Locate the cell with the specified text and output its (X, Y) center coordinate. 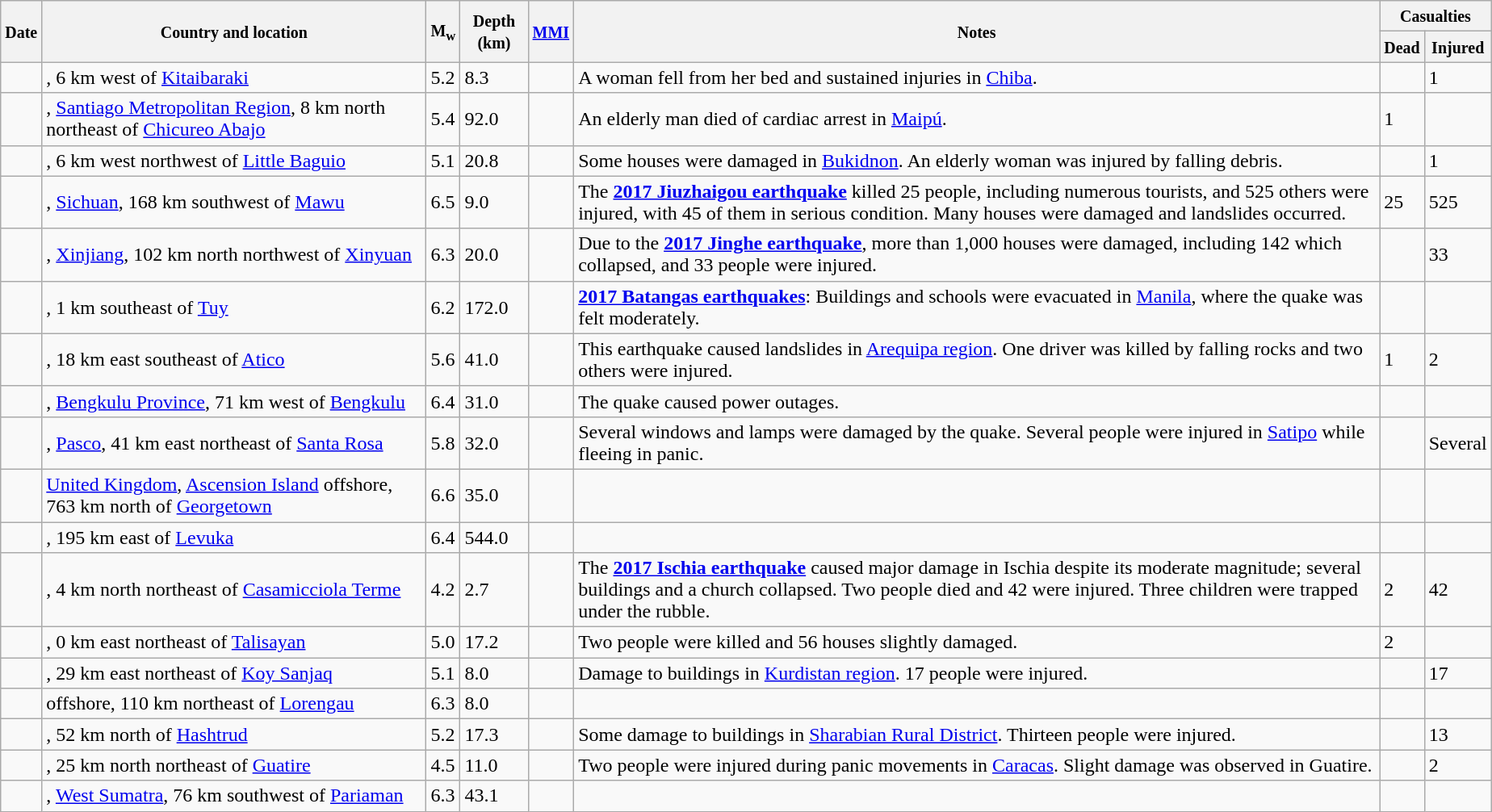
, 1 km southeast of Tuy (234, 307)
The quake caused power outages. (977, 401)
35.0 (494, 496)
Some damage to buildings in Sharabian Rural District. Thirteen people were injured. (977, 735)
, 0 km east northeast of Talisayan (234, 642)
Notes (977, 31)
offshore, 110 km northeast of Lorengau (234, 704)
9.0 (494, 202)
17 (1458, 673)
11.0 (494, 765)
, Pasco, 41 km east northeast of Santa Rosa (234, 442)
, Sichuan, 168 km southwest of Mawu (234, 202)
, Santiago Metropolitan Region, 8 km north northeast of Chicureo Abajo (234, 119)
, Xinjiang, 102 km north northwest of Xinyuan (234, 255)
4.2 (443, 590)
Mw (443, 31)
6.6 (443, 496)
20.8 (494, 161)
6.2 (443, 307)
Casualties (1435, 16)
20.0 (494, 255)
41.0 (494, 360)
, 6 km west northwest of Little Baguio (234, 161)
, West Sumatra, 76 km southwest of Pariaman (234, 796)
2.7 (494, 590)
Depth (km) (494, 31)
, 4 km north northeast of Casamicciola Terme (234, 590)
4.5 (443, 765)
This earthquake caused landslides in Arequipa region. One driver was killed by falling rocks and two others were injured. (977, 360)
5.6 (443, 360)
33 (1458, 255)
, 25 km north northeast of Guatire (234, 765)
42 (1458, 590)
Due to the 2017 Jinghe earthquake, more than 1,000 houses were damaged, including 142 which collapsed, and 33 people were injured. (977, 255)
Some houses were damaged in Bukidnon. An elderly woman was injured by falling debris. (977, 161)
, 6 km west of Kitaibaraki (234, 77)
Dead (1402, 47)
6.5 (443, 202)
13 (1458, 735)
Two people were injured during panic movements in Caracas. Slight damage was observed in Guatire. (977, 765)
Injured (1458, 47)
MMI (551, 31)
172.0 (494, 307)
544.0 (494, 537)
5.4 (443, 119)
United Kingdom, Ascension Island offshore, 763 km north of Georgetown (234, 496)
Damage to buildings in Kurdistan region. 17 people were injured. (977, 673)
2017 Batangas earthquakes: Buildings and schools were evacuated in Manila, where the quake was felt moderately. (977, 307)
An elderly man died of cardiac arrest in Maipú. (977, 119)
, 29 km east northeast of Koy Sanjaq (234, 673)
31.0 (494, 401)
Two people were killed and 56 houses slightly damaged. (977, 642)
8.3 (494, 77)
, 195 km east of Levuka (234, 537)
Several windows and lamps were damaged by the quake. Several people were injured in Satipo while fleeing in panic. (977, 442)
Several (1458, 442)
Country and location (234, 31)
525 (1458, 202)
92.0 (494, 119)
25 (1402, 202)
A woman fell from her bed and sustained injuries in Chiba. (977, 77)
Date (21, 31)
17.3 (494, 735)
, 52 km north of Hashtrud (234, 735)
17.2 (494, 642)
5.0 (443, 642)
32.0 (494, 442)
, 18 km east southeast of Atico (234, 360)
43.1 (494, 796)
, Bengkulu Province, 71 km west of Bengkulu (234, 401)
5.8 (443, 442)
